Scan for the cell matching the given text and deliver its (x, y) coordinate at center. 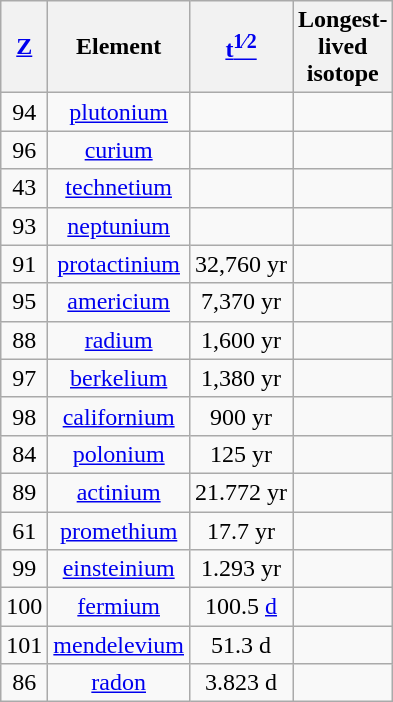
94 (24, 112)
98 (24, 416)
100 (24, 607)
3.823 d (242, 683)
curium (119, 150)
96 (24, 150)
900 yr (242, 416)
95 (24, 302)
21.772 yr (242, 492)
91 (24, 264)
17.7 yr (242, 531)
32,760 yr (242, 264)
7,370 yr (242, 302)
actinium (119, 492)
101 (24, 645)
neptunium (119, 226)
t1⁄2 (242, 47)
88 (24, 340)
125 yr (242, 454)
berkelium (119, 378)
51.3 d (242, 645)
polonium (119, 454)
99 (24, 569)
89 (24, 492)
93 (24, 226)
100.5 d (242, 607)
radium (119, 340)
86 (24, 683)
1,600 yr (242, 340)
radon (119, 683)
61 (24, 531)
promethium (119, 531)
1.293 yr (242, 569)
plutonium (119, 112)
fermium (119, 607)
californium (119, 416)
1,380 yr (242, 378)
americium (119, 302)
mendelevium (119, 645)
technetium (119, 188)
84 (24, 454)
protactinium (119, 264)
43 (24, 188)
Element (119, 47)
Longest-livedisotope (343, 47)
Z (24, 47)
97 (24, 378)
einsteinium (119, 569)
